For the text-containing cell, return its midpoint in [X, Y] coordinate format. 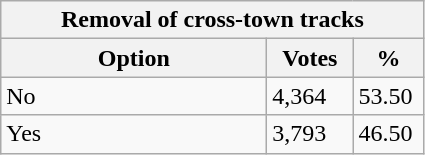
46.50 [388, 134]
4,364 [310, 96]
Option [134, 58]
Votes [310, 58]
% [388, 58]
No [134, 96]
Yes [134, 134]
Removal of cross-town tracks [212, 20]
3,793 [310, 134]
53.50 [388, 96]
